Output the [X, Y] coordinate of the center of the cell containing the given text.  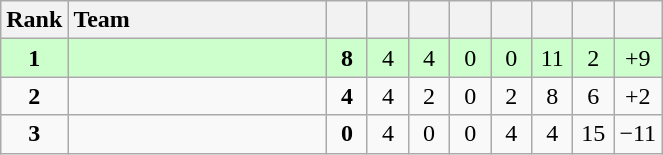
11 [552, 58]
Rank [34, 20]
1 [34, 58]
6 [594, 96]
Team [198, 20]
15 [594, 134]
+9 [638, 58]
+2 [638, 96]
3 [34, 134]
−11 [638, 134]
